Find where the given text appears and provide that cell's center as [x, y] coordinate. 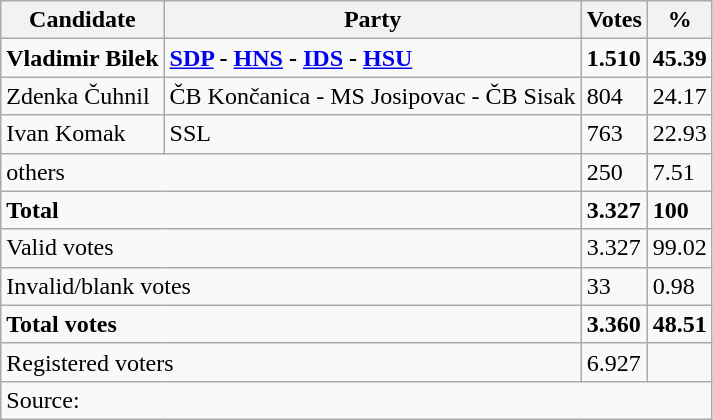
804 [614, 96]
SDP - HNS - IDS - HSU [372, 58]
24.17 [680, 96]
Total [291, 210]
Party [372, 20]
48.51 [680, 324]
1.510 [614, 58]
33 [614, 286]
Candidate [82, 20]
99.02 [680, 248]
100 [680, 210]
45.39 [680, 58]
7.51 [680, 172]
250 [614, 172]
Total votes [291, 324]
763 [614, 134]
Vladimir Bilek [82, 58]
others [291, 172]
6.927 [614, 362]
SSL [372, 134]
0.98 [680, 286]
Votes [614, 20]
ČB Končanica - MS Josipovac - ČB Sisak [372, 96]
Ivan Komak [82, 134]
Source: [357, 400]
Valid votes [291, 248]
22.93 [680, 134]
Zdenka Čuhnil [82, 96]
3.360 [614, 324]
Invalid/blank votes [291, 286]
Registered voters [291, 362]
% [680, 20]
